Return the [x, y] coordinate for the center point of the cell that contains the specified text.  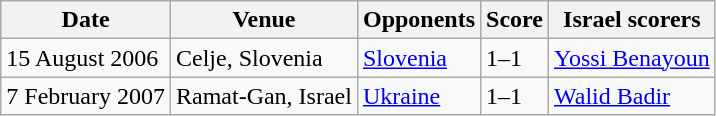
15 August 2006 [86, 58]
Celje, Slovenia [264, 58]
Score [515, 20]
Walid Badir [632, 96]
Israel scorers [632, 20]
7 February 2007 [86, 96]
Opponents [418, 20]
Yossi Benayoun [632, 58]
Slovenia [418, 58]
Date [86, 20]
Ukraine [418, 96]
Venue [264, 20]
Ramat-Gan, Israel [264, 96]
